Return the [X, Y] coordinate for the center point of the cell that contains the specified text.  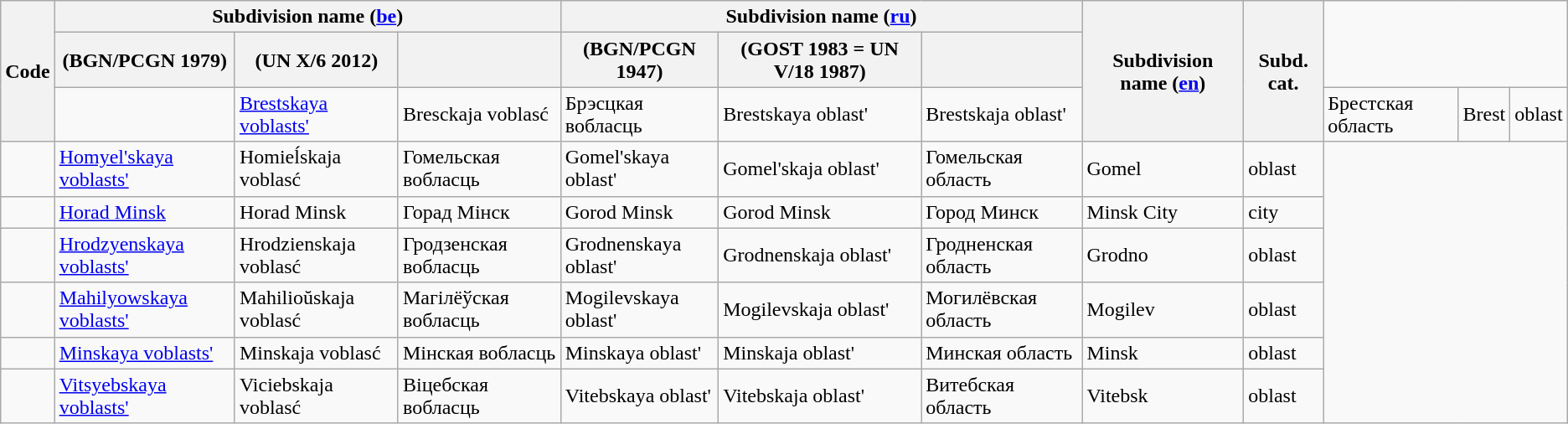
Hrodzyenskaya voblasts' [144, 255]
Город Минск [1002, 212]
Brest [1484, 114]
Gomel [1163, 169]
Homyel'skaya voblasts' [144, 169]
Grodnenskaja oblast' [820, 255]
Hrodzienskaja voblasć [317, 255]
Гомельская вобласць [479, 169]
Code [28, 71]
Minsk [1163, 353]
Grodno [1163, 255]
Mogilevskaja oblast' [820, 310]
Minskaya oblast' [639, 353]
Гродненская область [1002, 255]
Minskaja voblasć [317, 353]
Могилёвская область [1002, 310]
Viciebskaja voblasć [317, 396]
Mahilyowskaya voblasts' [144, 310]
Gomel'skaya oblast' [639, 169]
(BGN/PCGN 1979) [144, 60]
(UN X/6 2012) [317, 60]
Minsk City [1163, 212]
Брэсцкая вобласць [639, 114]
Subdivision name (en) [1163, 71]
Gomel'skaja oblast' [820, 169]
Vitebskaya oblast' [639, 396]
Брестская область [1390, 114]
(BGN/PCGN 1947) [639, 60]
Bresckaja voblasć [479, 114]
city [1283, 212]
Магілёўская вобласць [479, 310]
Vitsyebskaya voblasts' [144, 396]
Subdivision name (be) [307, 17]
Гомельская область [1002, 169]
Горад Мінск [479, 212]
Минская область [1002, 353]
Витебская область [1002, 396]
Subd. cat. [1283, 71]
Віцебская вобласць [479, 396]
Grodnenskaya oblast' [639, 255]
Mogilev [1163, 310]
Гродзенская вобласць [479, 255]
(GOST 1983 = UN V/18 1987) [820, 60]
Мінская вобласць [479, 353]
Mahilioŭskaja voblasć [317, 310]
Brestskaya voblasts' [317, 114]
Vitebsk [1163, 396]
Minskaya voblasts' [144, 353]
Brestskaja oblast' [1002, 114]
Mogilevskaya oblast' [639, 310]
Subdivision name (ru) [821, 17]
Homieĺskaja voblasć [317, 169]
Vitebskaja oblast' [820, 396]
Minskaja oblast' [820, 353]
Brestskaya oblast' [820, 114]
